From the cell containing the given text, extract its center point as [x, y] coordinate. 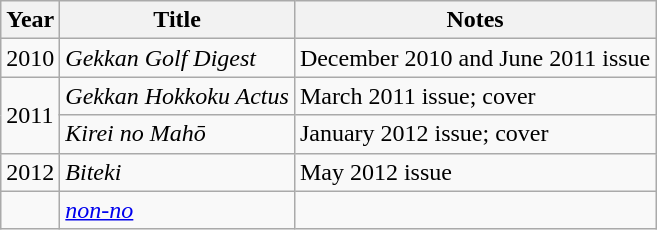
Title [178, 20]
Gekkan Golf Digest [178, 58]
Gekkan Hokkoku Actus [178, 96]
May 2012 issue [474, 172]
Year [30, 20]
December 2010 and June 2011 issue [474, 58]
2012 [30, 172]
Biteki [178, 172]
non-no [178, 210]
2010 [30, 58]
January 2012 issue; cover [474, 134]
2011 [30, 115]
Kirei no Mahō [178, 134]
Notes [474, 20]
March 2011 issue; cover [474, 96]
